Return the (X, Y) coordinate for the center point of the cell that contains the specified text.  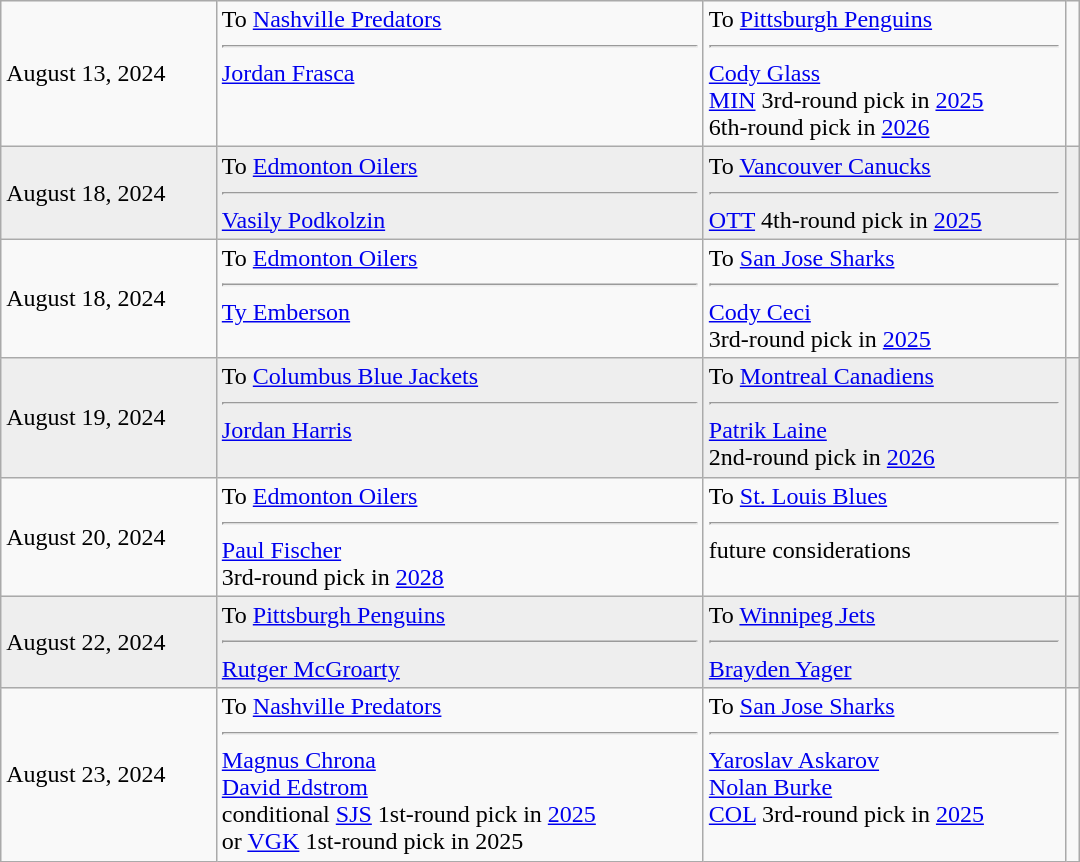
To Nashville PredatorsMagnus ChronaDavid Edstromconditional SJS 1st-round pick in 2025or VGK 1st-round pick in 2025 (460, 774)
August 13, 2024 (109, 74)
August 23, 2024 (109, 774)
To Columbus Blue JacketsJordan Harris (460, 418)
To Edmonton OilersPaul Fischer3rd-round pick in 2028 (460, 536)
To Edmonton OilersTy Emberson (460, 298)
To St. Louis Bluesfuture considerations (884, 536)
August 20, 2024 (109, 536)
August 19, 2024 (109, 418)
To San Jose SharksCody Ceci3rd-round pick in 2025 (884, 298)
To Winnipeg JetsBrayden Yager (884, 642)
To Pittsburgh PenguinsRutger McGroarty (460, 642)
To Pittsburgh PenguinsCody GlassMIN 3rd-round pick in 20256th-round pick in 2026 (884, 74)
August 22, 2024 (109, 642)
To Vancouver CanucksOTT 4th-round pick in 2025 (884, 193)
To San Jose SharksYaroslav AskarovNolan BurkeCOL 3rd-round pick in 2025 (884, 774)
To Nashville PredatorsJordan Frasca (460, 74)
To Montreal CanadiensPatrik Laine2nd-round pick in 2026 (884, 418)
To Edmonton OilersVasily Podkolzin (460, 193)
